Scan for the cell matching the given text and deliver its [X, Y] coordinate at center. 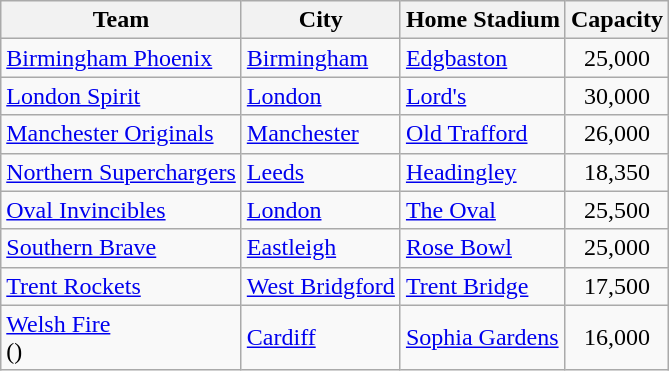
London Spirit [122, 96]
West Bridgford [320, 286]
18,350 [616, 172]
Home Stadium [482, 20]
30,000 [616, 96]
Headingley [482, 172]
Trent Rockets [122, 286]
Edgbaston [482, 58]
Old Trafford [482, 134]
The Oval [482, 210]
Birmingham [320, 58]
City [320, 20]
Team [122, 20]
Trent Bridge [482, 286]
16,000 [616, 338]
Leeds [320, 172]
Manchester [320, 134]
Southern Brave [122, 248]
17,500 [616, 286]
Welsh Fire() [122, 338]
Birmingham Phoenix [122, 58]
Eastleigh [320, 248]
Lord's [482, 96]
Manchester Originals [122, 134]
Cardiff [320, 338]
Rose Bowl [482, 248]
Northern Superchargers [122, 172]
Oval Invincibles [122, 210]
25,500 [616, 210]
Capacity [616, 20]
26,000 [616, 134]
Sophia Gardens [482, 338]
